Pinpoint the cell where the given text exists, returning its (x, y) midpoint coordinate. 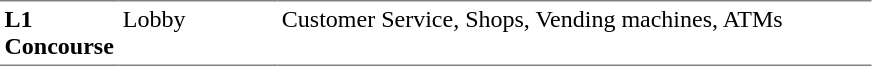
Customer Service, Shops, Vending machines, ATMs (574, 33)
L1Concourse (59, 33)
Lobby (198, 33)
